Locate the cell with the specified text and output its [X, Y] center coordinate. 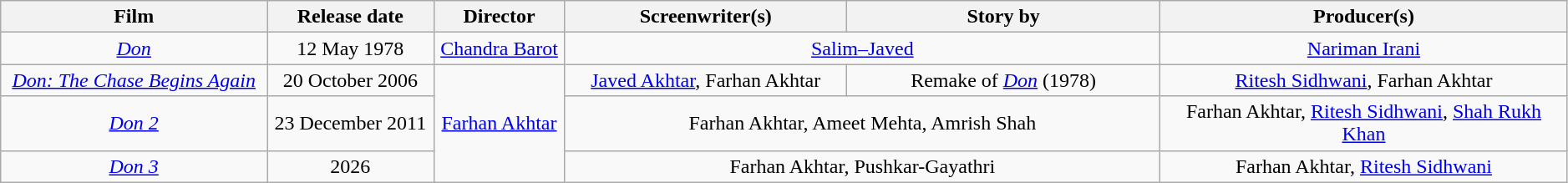
Ritesh Sidhwani, Farhan Akhtar [1364, 80]
Nariman Irani [1364, 48]
Don [134, 48]
Screenwriter(s) [706, 17]
Director [500, 17]
Farhan Akhtar, Ameet Mehta, Amrish Shah [862, 124]
2026 [351, 166]
Remake of Don (1978) [1004, 80]
Javed Akhtar, Farhan Akhtar [706, 80]
Chandra Barot [500, 48]
Salim–Javed [862, 48]
12 May 1978 [351, 48]
20 October 2006 [351, 80]
Farhan Akhtar, Ritesh Sidhwani, Shah Rukh Khan [1364, 124]
Don 3 [134, 166]
Don 2 [134, 124]
Producer(s) [1364, 17]
23 December 2011 [351, 124]
Farhan Akhtar, Ritesh Sidhwani [1364, 166]
Farhan Akhtar [500, 124]
Farhan Akhtar, Pushkar-Gayathri [862, 166]
Release date [351, 17]
Film [134, 17]
Story by [1004, 17]
Don: The Chase Begins Again [134, 80]
